Detect which cell encompasses the target text, then output its (x, y) center coordinate. 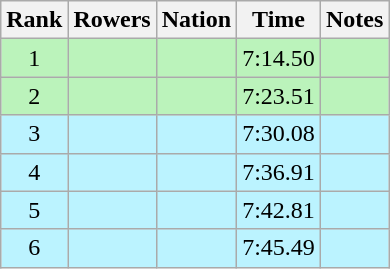
Rowers (112, 20)
7:30.08 (279, 134)
7:45.49 (279, 248)
7:36.91 (279, 172)
4 (34, 172)
3 (34, 134)
2 (34, 96)
7:14.50 (279, 58)
Notes (354, 20)
6 (34, 248)
Nation (196, 20)
5 (34, 210)
Time (279, 20)
Rank (34, 20)
1 (34, 58)
7:42.81 (279, 210)
7:23.51 (279, 96)
